Find where the given text appears and provide that cell's center as (x, y) coordinate. 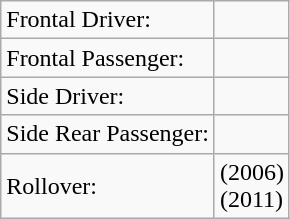
Side Rear Passenger: (108, 134)
Frontal Passenger: (108, 58)
Frontal Driver: (108, 20)
Rollover: (108, 186)
(2006) (2011) (252, 186)
Side Driver: (108, 96)
